Search for the cell housing the specified text and yield its [x, y] center coordinate. 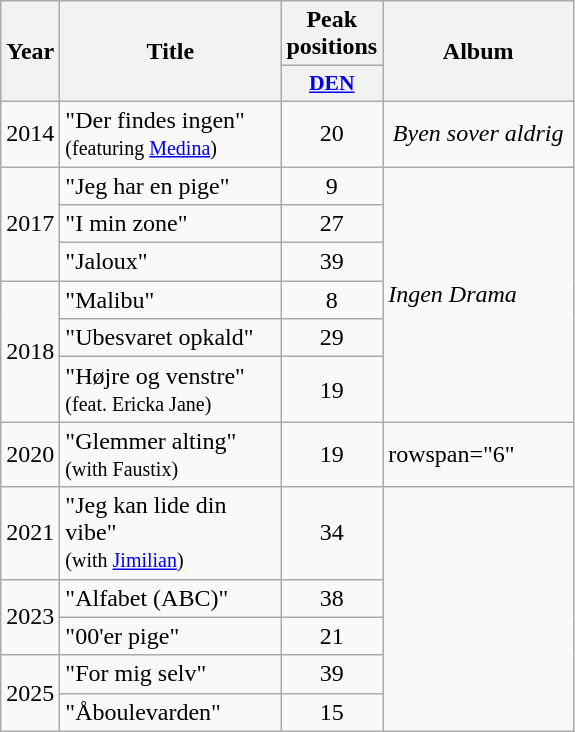
2021 [30, 533]
rowspan="6" [478, 454]
"Jeg kan lide din vibe" (with Jimilian) [170, 533]
"Højre og venstre" (feat. Ericka Jane) [170, 390]
"For mig selv" [170, 674]
Title [170, 52]
"Åboulevarden" [170, 712]
"00'er pige" [170, 636]
2014 [30, 134]
2017 [30, 223]
Ingen Drama [478, 294]
8 [332, 300]
2020 [30, 454]
"I min zone" [170, 224]
15 [332, 712]
"Der findes ingen" (featuring Medina) [170, 134]
"Ubesvaret opkald" [170, 338]
Year [30, 52]
"Glemmer alting" (with Faustix) [170, 454]
"Malibu" [170, 300]
20 [332, 134]
29 [332, 338]
Peak positions [332, 34]
27 [332, 224]
2025 [30, 693]
"Alfabet (ABC)" [170, 598]
9 [332, 185]
"Jeg har en pige" [170, 185]
Byen sover aldrig [478, 134]
2023 [30, 617]
21 [332, 636]
38 [332, 598]
"Jaloux" [170, 262]
2018 [30, 352]
Album [478, 52]
DEN [332, 84]
34 [332, 533]
